Provide the (X, Y) coordinate of the cell's center where the given text is located.  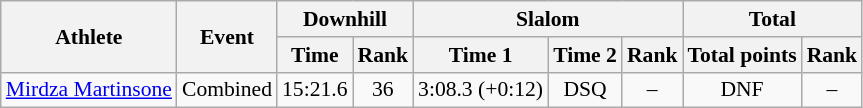
DSQ (585, 90)
Downhill (345, 19)
Total points (742, 55)
Athlete (89, 36)
3:08.3 (+0:12) (480, 90)
Time 1 (480, 55)
36 (382, 90)
Combined (227, 90)
Event (227, 36)
Mirdza Martinsone (89, 90)
Time (314, 55)
Total (772, 19)
Time 2 (585, 55)
DNF (742, 90)
Slalom (548, 19)
15:21.6 (314, 90)
